Return [X, Y] of the center of cell containing provided text 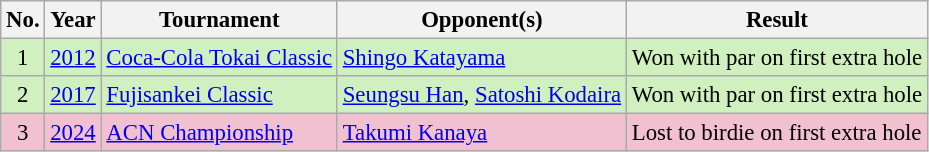
Tournament [219, 20]
Seungsu Han, Satoshi Kodaira [482, 95]
Result [776, 20]
Year [73, 20]
Fujisankei Classic [219, 95]
2012 [73, 58]
1 [23, 58]
3 [23, 133]
2017 [73, 95]
2024 [73, 133]
No. [23, 20]
ACN Championship [219, 133]
Takumi Kanaya [482, 133]
Opponent(s) [482, 20]
Coca-Cola Tokai Classic [219, 58]
Shingo Katayama [482, 58]
2 [23, 95]
Lost to birdie on first extra hole [776, 133]
